Provide the (X, Y) coordinate of the cell's center where the given text is located.  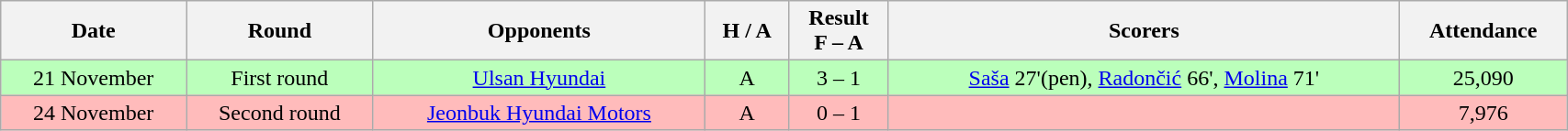
Second round (279, 113)
24 November (94, 113)
Date (94, 31)
Round (279, 31)
First round (279, 78)
7,976 (1483, 113)
Jeonbuk Hyundai Motors (538, 113)
Attendance (1483, 31)
Ulsan Hyundai (538, 78)
H / A (748, 31)
25,090 (1483, 78)
Opponents (538, 31)
Scorers (1144, 31)
ResultF – A (839, 31)
3 – 1 (839, 78)
0 – 1 (839, 113)
Saša 27'(pen), Radončić 66', Molina 71' (1144, 78)
21 November (94, 78)
